Detect which cell encompasses the target text, then output its [X, Y] center coordinate. 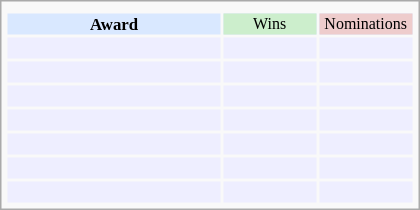
Wins [270, 24]
Award [114, 24]
Nominations [366, 24]
